Search for the cell housing the specified text and yield its (x, y) center coordinate. 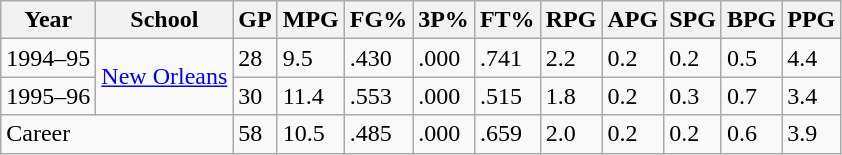
School (164, 20)
.553 (378, 96)
SPG (693, 20)
RPG (571, 20)
2.2 (571, 58)
0.3 (693, 96)
APG (633, 20)
4.4 (812, 58)
3P% (444, 20)
BPG (751, 20)
FG% (378, 20)
30 (255, 96)
Career (117, 134)
0.6 (751, 134)
.485 (378, 134)
0.7 (751, 96)
.659 (507, 134)
1.8 (571, 96)
2.0 (571, 134)
New Orleans (164, 77)
3.4 (812, 96)
28 (255, 58)
.430 (378, 58)
10.5 (310, 134)
FT% (507, 20)
11.4 (310, 96)
9.5 (310, 58)
PPG (812, 20)
3.9 (812, 134)
58 (255, 134)
.515 (507, 96)
Year (48, 20)
1995–96 (48, 96)
1994–95 (48, 58)
GP (255, 20)
MPG (310, 20)
0.5 (751, 58)
.741 (507, 58)
